Provide the (x, y) coordinate of the cell's center where the given text is located.  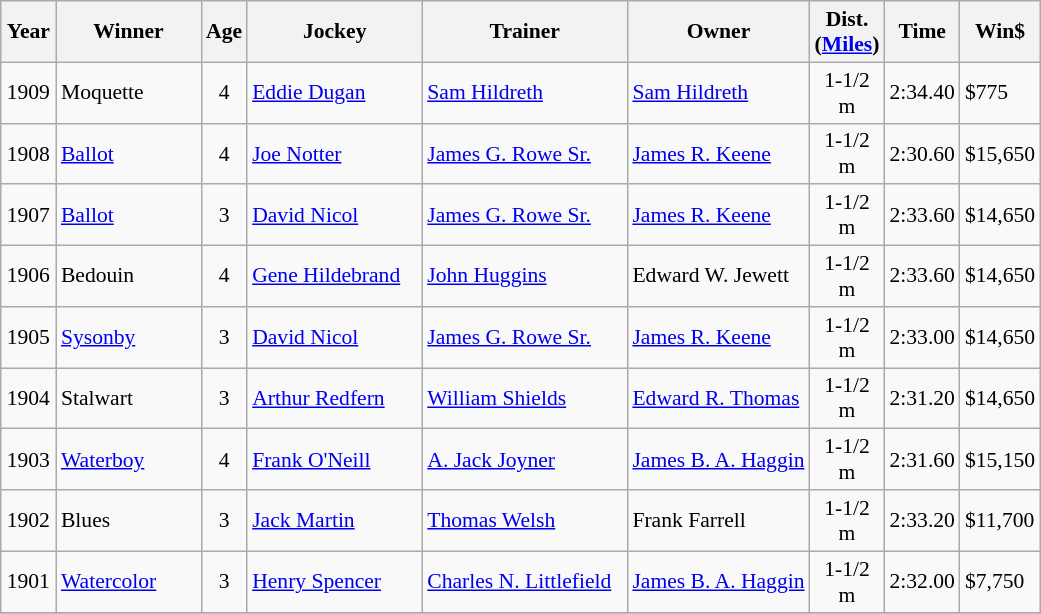
1907 (28, 216)
1902 (28, 520)
Time (922, 32)
2:33.20 (922, 520)
$775 (1000, 92)
2:30.60 (922, 154)
Age (224, 32)
Bedouin (128, 276)
Trainer (524, 32)
Waterboy (128, 460)
Edward R. Thomas (718, 398)
Frank O'Neill (334, 460)
Thomas Welsh (524, 520)
1903 (28, 460)
$15,150 (1000, 460)
1905 (28, 338)
2:32.00 (922, 582)
1906 (28, 276)
Arthur Redfern (334, 398)
Stalwart (128, 398)
2:31.20 (922, 398)
Moquette (128, 92)
Owner (718, 32)
Charles N. Littlefield (524, 582)
1901 (28, 582)
Sysonby (128, 338)
2:34.40 (922, 92)
$15,650 (1000, 154)
Blues (128, 520)
Eddie Dugan (334, 92)
Frank Farrell (718, 520)
2:33.00 (922, 338)
$11,700 (1000, 520)
Watercolor (128, 582)
Winner (128, 32)
1909 (28, 92)
Jockey (334, 32)
Year (28, 32)
Edward W. Jewett (718, 276)
1904 (28, 398)
1908 (28, 154)
Win$ (1000, 32)
$7,750 (1000, 582)
William Shields (524, 398)
Jack Martin (334, 520)
Henry Spencer (334, 582)
A. Jack Joyner (524, 460)
Dist. (Miles) (848, 32)
John Huggins (524, 276)
2:31.60 (922, 460)
Joe Notter (334, 154)
Gene Hildebrand (334, 276)
